Find where the given text appears and provide that cell's center as [X, Y] coordinate. 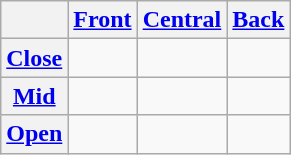
Open [34, 134]
Close [34, 58]
Mid [34, 96]
Central [182, 20]
Back [258, 20]
Front [102, 20]
